From the cell containing the given text, extract its center point as [X, Y] coordinate. 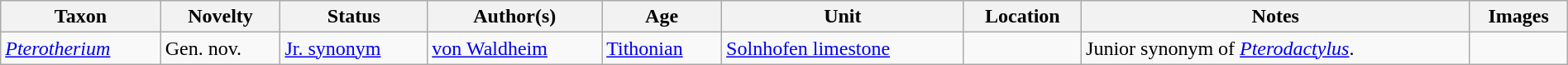
Age [662, 17]
Location [1022, 17]
Author(s) [514, 17]
Pterotherium [81, 48]
Jr. synonym [354, 48]
Gen. nov. [220, 48]
Junior synonym of Pterodactylus. [1276, 48]
Unit [844, 17]
Tithonian [662, 48]
Novelty [220, 17]
Solnhofen limestone [844, 48]
von Waldheim [514, 48]
Images [1518, 17]
Taxon [81, 17]
Notes [1276, 17]
Status [354, 17]
